Pinpoint the cell where the given text exists, returning its [X, Y] midpoint coordinate. 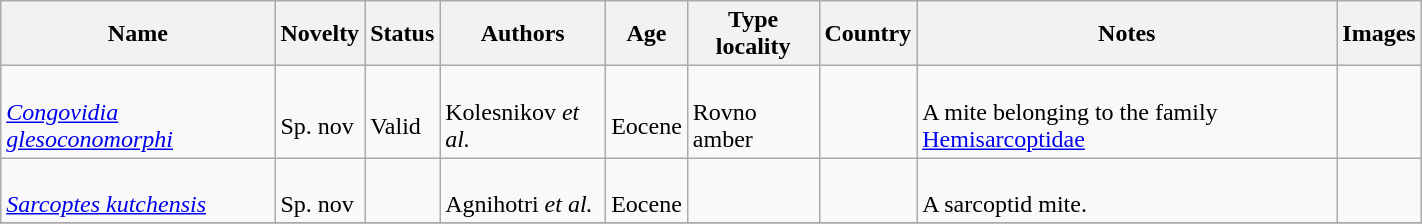
Authors [523, 34]
Kolesnikov et al. [523, 112]
Agnihotri et al. [523, 190]
Novelty [320, 34]
Images [1379, 34]
Notes [1127, 34]
Country [868, 34]
Age [647, 34]
Sarcoptes kutchensis [138, 190]
Status [402, 34]
A mite belonging to the family Hemisarcoptidae [1127, 112]
Type locality [753, 34]
Name [138, 34]
Valid [402, 112]
Rovno amber [753, 112]
Congovidia glesoconomorphi [138, 112]
A sarcoptid mite. [1127, 190]
